Locate the cell with the specified text and output its (X, Y) center coordinate. 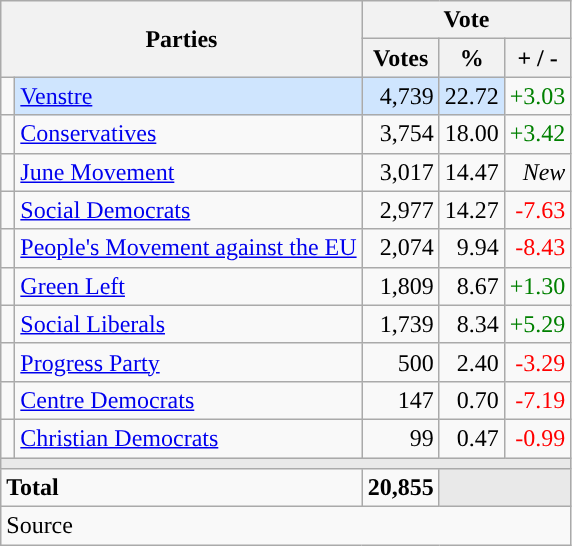
3,754 (400, 134)
Source (286, 526)
-7.63 (538, 210)
+5.29 (538, 324)
-7.19 (538, 400)
14.47 (472, 172)
Social Democrats (188, 210)
-3.29 (538, 362)
New (538, 172)
9.94 (472, 248)
Total (182, 488)
People's Movement against the EU (188, 248)
Centre Democrats (188, 400)
Conservatives (188, 134)
Green Left (188, 286)
-0.99 (538, 438)
June Movement (188, 172)
Vote (466, 20)
% (472, 58)
22.72 (472, 96)
+1.30 (538, 286)
147 (400, 400)
20,855 (400, 488)
2,074 (400, 248)
500 (400, 362)
Christian Democrats (188, 438)
14.27 (472, 210)
Progress Party (188, 362)
+3.03 (538, 96)
0.47 (472, 438)
1,739 (400, 324)
2.40 (472, 362)
Votes (400, 58)
3,017 (400, 172)
Social Liberals (188, 324)
8.67 (472, 286)
Venstre (188, 96)
8.34 (472, 324)
+ / - (538, 58)
Parties (182, 39)
99 (400, 438)
-8.43 (538, 248)
1,809 (400, 286)
0.70 (472, 400)
2,977 (400, 210)
4,739 (400, 96)
+3.42 (538, 134)
18.00 (472, 134)
